Capture the cell that displays the provided text and extract its (x, y) central coordinate. 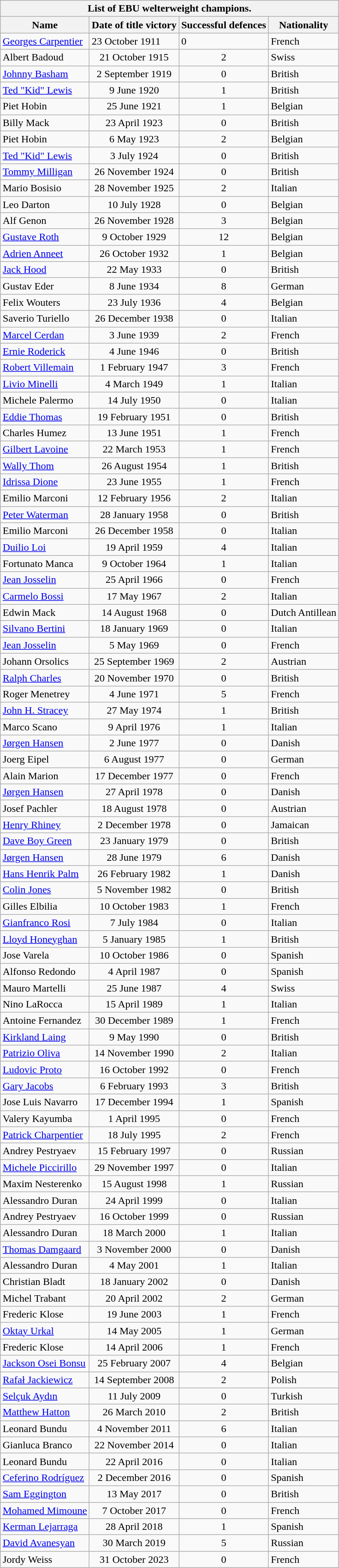
Felix Wouters (45, 302)
Mario Bosisio (45, 188)
9 October 1929 (134, 237)
Jackson Osei Bonsu (45, 1363)
Patrizio Oliva (45, 1053)
Carmelo Bossi (45, 596)
28 April 2018 (134, 1527)
5 May 1969 (134, 645)
Gustav Eder (45, 286)
3 November 2000 (134, 1249)
Date of title victory (134, 25)
Matthew Hatton (45, 1412)
6 August 1977 (134, 760)
1 February 1947 (134, 368)
8 (224, 286)
18 March 2000 (134, 1233)
Charles Humez (45, 433)
26 March 2010 (134, 1412)
28 January 1958 (134, 515)
Johnny Basham (45, 74)
Jose Luis Navarro (45, 1102)
17 December 1977 (134, 776)
8 June 1934 (134, 286)
David Avanesyan (45, 1543)
15 August 1998 (134, 1184)
Livio Minelli (45, 384)
4 May 2001 (134, 1266)
Ernie Roderick (45, 351)
31 October 2023 (134, 1559)
29 November 1997 (134, 1167)
14 August 1968 (134, 612)
Georges Carpentier (45, 41)
Marcel Cerdan (45, 335)
Michele Palermo (45, 400)
26 November 1928 (134, 221)
2 September 1919 (134, 74)
23 October 1911 (134, 41)
Gilbert Lavoine (45, 449)
2 June 1977 (134, 743)
3 June 1939 (134, 335)
13 May 2017 (134, 1494)
18 July 1995 (134, 1135)
Gary Jacobs (45, 1086)
18 August 1978 (134, 808)
4 June 1971 (134, 694)
Valery Kayumba (45, 1119)
16 October 1999 (134, 1216)
Eddie Thomas (45, 416)
Turkish (303, 1396)
14 September 2008 (134, 1380)
4 April 1987 (134, 971)
9 October 1964 (134, 564)
Jose Varela (45, 955)
3 July 1924 (134, 155)
20 November 1970 (134, 678)
21 October 1915 (134, 57)
19 April 1959 (134, 547)
Nino LaRocca (45, 1004)
Ceferino Rodríguez (45, 1478)
12 February 1956 (134, 498)
Gustave Roth (45, 237)
Josef Pachler (45, 808)
7 October 2017 (134, 1510)
Michele Piccirillo (45, 1167)
Alain Marion (45, 776)
Saverio Turiello (45, 319)
Roger Menetrey (45, 694)
25 June 1921 (134, 106)
30 December 1989 (134, 1021)
25 April 1966 (134, 580)
Alf Genon (45, 221)
Antoine Fernandez (45, 1021)
6 February 1993 (134, 1086)
11 July 2009 (134, 1396)
14 November 1990 (134, 1053)
Joerg Eipel (45, 760)
10 October 1986 (134, 955)
Marco Scano (45, 727)
Jack Hood (45, 270)
15 April 1989 (134, 1004)
23 January 1979 (134, 841)
Christian Bladt (45, 1282)
20 April 2002 (134, 1298)
1 April 1995 (134, 1119)
Oktay Urkal (45, 1331)
Jamaican (303, 825)
5 November 1982 (134, 890)
26 February 1982 (134, 874)
Hans Henrik Palm (45, 874)
Robert Villemain (45, 368)
14 July 1950 (134, 400)
13 June 1951 (134, 433)
Fortunato Manca (45, 564)
Dutch Antillean (303, 612)
Alfonso Redondo (45, 971)
Edwin Mack (45, 612)
Nationality (303, 25)
27 April 1978 (134, 792)
Silvano Bertini (45, 629)
26 October 1932 (134, 253)
Kerman Lejarraga (45, 1527)
26 August 1954 (134, 465)
15 February 1997 (134, 1151)
22 April 2016 (134, 1461)
19 June 2003 (134, 1315)
2 December 2016 (134, 1478)
22 May 1933 (134, 270)
28 June 1979 (134, 857)
23 July 1936 (134, 302)
Peter Waterman (45, 515)
18 January 1969 (134, 629)
26 November 1924 (134, 172)
Maxim Nesterenko (45, 1184)
14 May 2005 (134, 1331)
17 December 1994 (134, 1102)
Adrien Anneet (45, 253)
Selçuk Aydın (45, 1396)
Mauro Martelli (45, 988)
30 March 2019 (134, 1543)
John H. Stracey (45, 710)
Ludovic Proto (45, 1070)
4 November 2011 (134, 1429)
Colin Jones (45, 890)
25 February 2007 (134, 1363)
9 June 1920 (134, 90)
Sam Eggington (45, 1494)
26 December 1958 (134, 531)
Duilio Loi (45, 547)
Leo Darton (45, 205)
4 March 1949 (134, 384)
23 April 1923 (134, 123)
17 May 1967 (134, 596)
Gianfranco Rosi (45, 923)
25 September 1969 (134, 661)
5 January 1985 (134, 939)
Name (45, 25)
Lloyd Honeyghan (45, 939)
Rafał Jackiewicz (45, 1380)
Wally Thom (45, 465)
22 March 1953 (134, 449)
Tommy Milligan (45, 172)
Thomas Damgaard (45, 1249)
14 April 2006 (134, 1347)
Albert Badoud (45, 57)
26 December 1938 (134, 319)
9 April 1976 (134, 727)
Johann Orsolics (45, 661)
Billy Mack (45, 123)
Jordy Weiss (45, 1559)
Gilles Elbilia (45, 906)
12 (224, 237)
Gianluca Branco (45, 1445)
Kirkland Laing (45, 1037)
Henry Rhiney (45, 825)
Polish (303, 1380)
Mohamed Mimoune (45, 1510)
22 November 2014 (134, 1445)
Ralph Charles (45, 678)
25 June 1987 (134, 988)
Idrissa Dione (45, 482)
28 November 1925 (134, 188)
18 January 2002 (134, 1282)
6 May 1923 (134, 139)
24 April 1999 (134, 1200)
Successful defences (224, 25)
27 May 1974 (134, 710)
4 June 1946 (134, 351)
List of EBU welterweight champions. (170, 9)
19 February 1951 (134, 416)
23 June 1955 (134, 482)
9 May 1990 (134, 1037)
Dave Boy Green (45, 841)
7 July 1984 (134, 923)
Michel Trabant (45, 1298)
2 December 1978 (134, 825)
Patrick Charpentier (45, 1135)
16 October 1992 (134, 1070)
10 October 1983 (134, 906)
10 July 1928 (134, 205)
